Return the (X, Y) coordinate for the center point of the cell that contains the specified text.  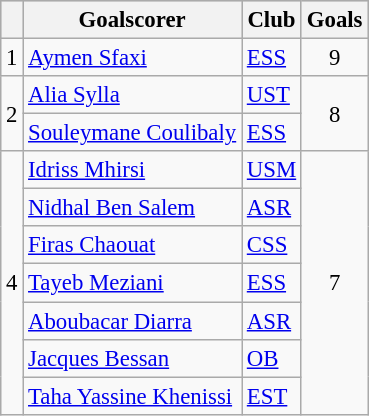
Taha Yassine Khenissi (132, 396)
4 (12, 282)
Club (272, 20)
Nidhal Ben Salem (132, 208)
EST (272, 396)
8 (334, 114)
Goals (334, 20)
Jacques Bessan (132, 358)
2 (12, 114)
1 (12, 58)
Aboubacar Diarra (132, 321)
UST (272, 95)
OB (272, 358)
Aymen Sfaxi (132, 58)
7 (334, 282)
Goalscorer (132, 20)
9 (334, 58)
Souleymane Coulibaly (132, 133)
USM (272, 170)
Firas Chaouat (132, 245)
CSS (272, 245)
Tayeb Meziani (132, 283)
Alia Sylla (132, 95)
Idriss Mhirsi (132, 170)
